Scan for the cell matching the given text and deliver its (x, y) coordinate at center. 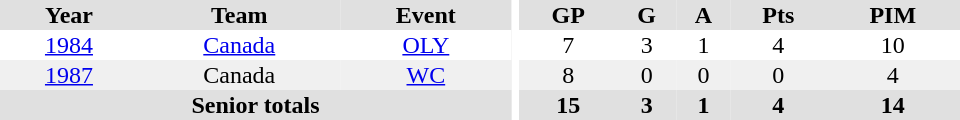
GP (568, 15)
Pts (778, 15)
1987 (69, 75)
WC (426, 75)
Year (69, 15)
8 (568, 75)
Event (426, 15)
7 (568, 45)
1984 (69, 45)
10 (893, 45)
Senior totals (256, 105)
A (704, 15)
G (646, 15)
PIM (893, 15)
15 (568, 105)
OLY (426, 45)
14 (893, 105)
Team (240, 15)
